Identify which cell holds the provided text, then report its [X, Y] central coordinate. 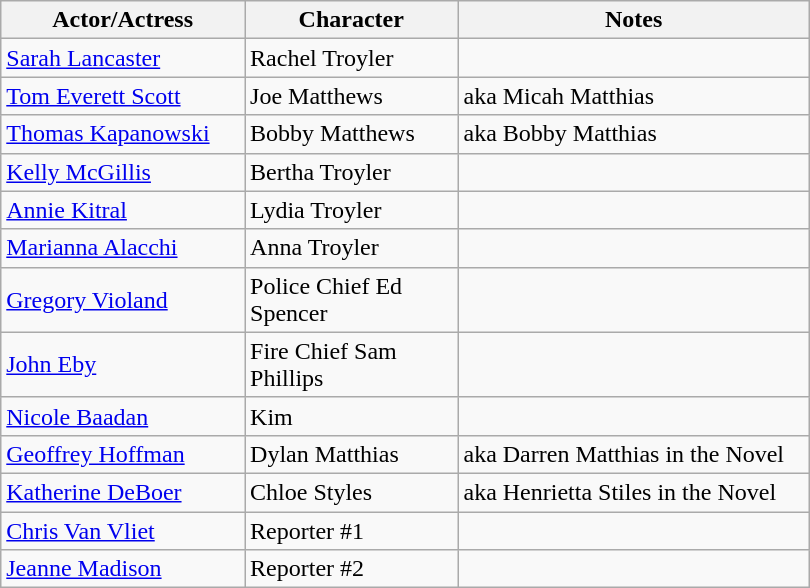
Chris Van Vliet [123, 531]
Nicole Baadan [123, 416]
Marianna Alacchi [123, 248]
Jeanne Madison [123, 569]
Dylan Matthias [352, 454]
Reporter #2 [352, 569]
Police Chief Ed Spencer [352, 300]
Katherine DeBoer [123, 492]
aka Micah Matthias [634, 96]
Kelly McGillis [123, 172]
Kim [352, 416]
Bobby Matthews [352, 134]
Sarah Lancaster [123, 58]
Fire Chief Sam Phillips [352, 364]
Geoffrey Hoffman [123, 454]
Joe Matthews [352, 96]
aka Henrietta Stiles in the Novel [634, 492]
John Eby [123, 364]
aka Darren Matthias in the Novel [634, 454]
aka Bobby Matthias [634, 134]
Gregory Violand [123, 300]
Rachel Troyler [352, 58]
Chloe Styles [352, 492]
Annie Kitral [123, 210]
Anna Troyler [352, 248]
Notes [634, 20]
Thomas Kapanowski [123, 134]
Bertha Troyler [352, 172]
Actor/Actress [123, 20]
Tom Everett Scott [123, 96]
Character [352, 20]
Reporter #1 [352, 531]
Lydia Troyler [352, 210]
